Extract the [x, y] coordinate from the center of the cell holding the provided text.  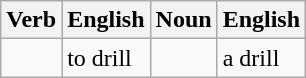
Verb [32, 20]
Noun [184, 20]
a drill [261, 58]
to drill [106, 58]
